Provide the [x, y] coordinate of the cell's center where the given text is located.  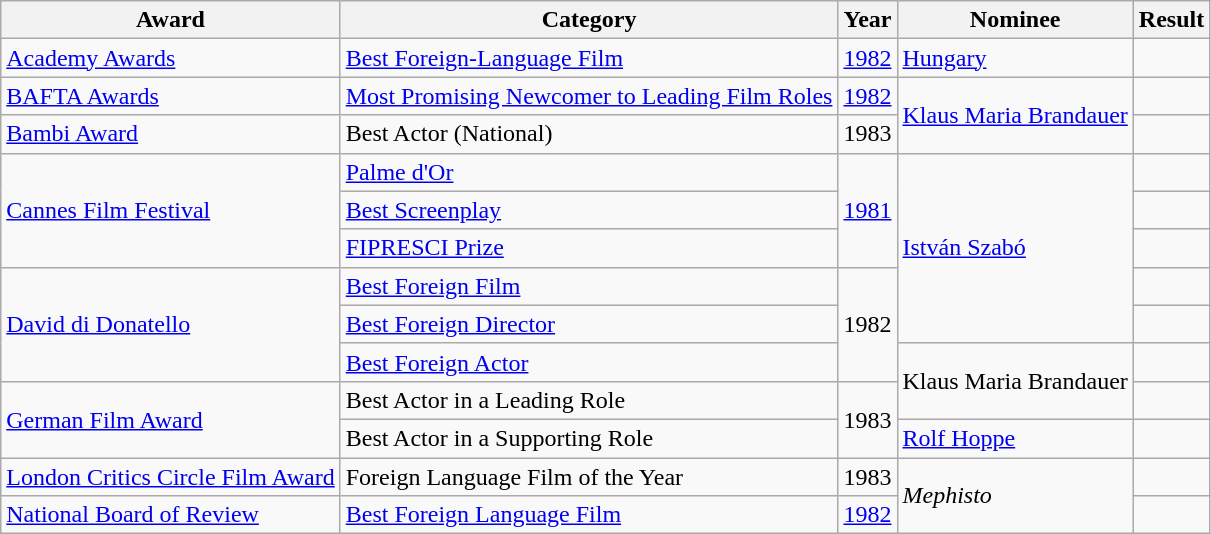
Year [868, 20]
Most Promising Newcomer to Leading Film Roles [589, 96]
Bambi Award [170, 134]
Result [1171, 20]
Best Screenplay [589, 210]
London Critics Circle Film Award [170, 477]
Best Actor in a Leading Role [589, 400]
Hungary [1015, 58]
Best Foreign Film [589, 286]
Foreign Language Film of the Year [589, 477]
National Board of Review [170, 515]
BAFTA Awards [170, 96]
Best Actor (National) [589, 134]
Best Foreign Director [589, 324]
Palme d'Or [589, 172]
Mephisto [1015, 496]
Best Actor in a Supporting Role [589, 438]
Academy Awards [170, 58]
Best Foreign Actor [589, 362]
Best Foreign Language Film [589, 515]
1981 [868, 210]
Award [170, 20]
Best Foreign-Language Film [589, 58]
István Szabó [1015, 248]
David di Donatello [170, 324]
FIPRESCI Prize [589, 248]
Category [589, 20]
Nominee [1015, 20]
Cannes Film Festival [170, 210]
German Film Award [170, 419]
Rolf Hoppe [1015, 438]
